For the text-containing cell, return its midpoint in (x, y) coordinate format. 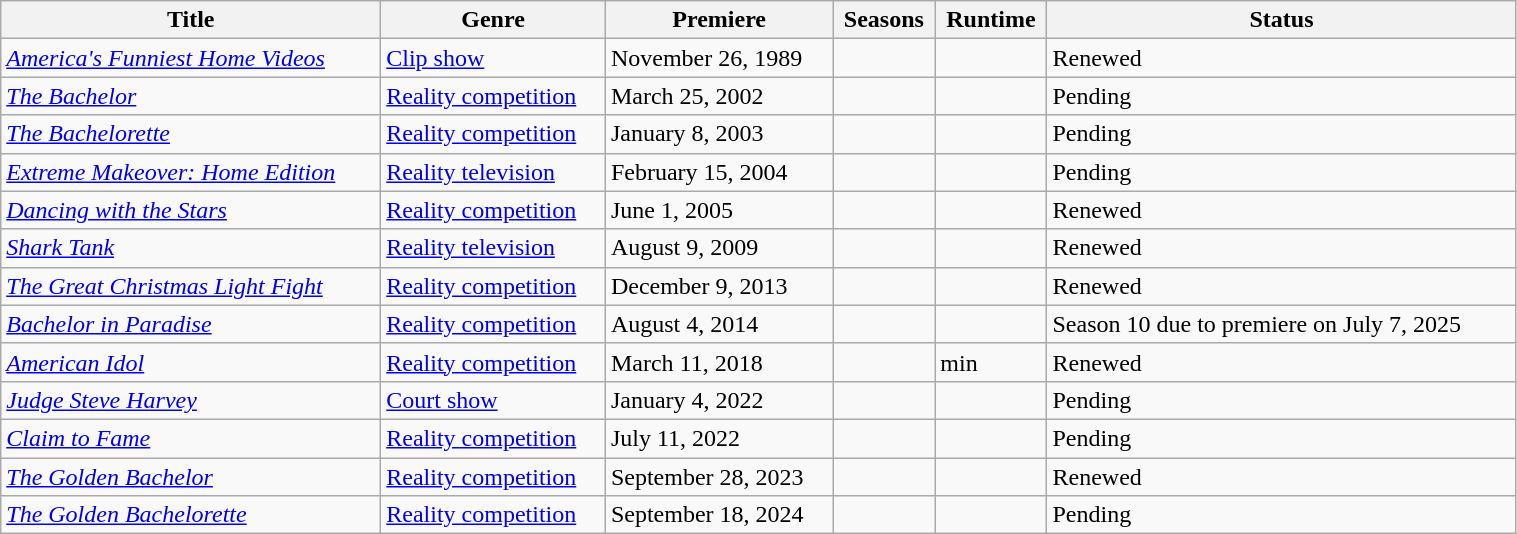
Genre (494, 20)
Title (191, 20)
January 8, 2003 (719, 134)
Runtime (991, 20)
Dancing with the Stars (191, 210)
November 26, 1989 (719, 58)
The Bachelorette (191, 134)
February 15, 2004 (719, 172)
The Golden Bachelorette (191, 515)
December 9, 2013 (719, 286)
March 11, 2018 (719, 362)
The Bachelor (191, 96)
Extreme Makeover: Home Edition (191, 172)
Judge Steve Harvey (191, 400)
Shark Tank (191, 248)
American Idol (191, 362)
The Great Christmas Light Fight (191, 286)
Court show (494, 400)
June 1, 2005 (719, 210)
September 28, 2023 (719, 477)
Seasons (884, 20)
Premiere (719, 20)
America's Funniest Home Videos (191, 58)
September 18, 2024 (719, 515)
March 25, 2002 (719, 96)
Clip show (494, 58)
Bachelor in Paradise (191, 324)
July 11, 2022 (719, 438)
August 4, 2014 (719, 324)
August 9, 2009 (719, 248)
Claim to Fame (191, 438)
The Golden Bachelor (191, 477)
Status (1282, 20)
min (991, 362)
Season 10 due to premiere on July 7, 2025 (1282, 324)
January 4, 2022 (719, 400)
